Locate the cell with the specified text and output its (X, Y) center coordinate. 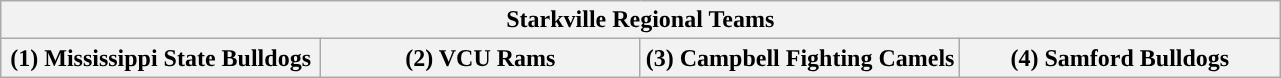
(2) VCU Rams (480, 58)
Starkville Regional Teams (640, 20)
(4) Samford Bulldogs (1120, 58)
(1) Mississippi State Bulldogs (161, 58)
(3) Campbell Fighting Camels (800, 58)
